Return the [x, y] coordinate for the center point of the cell that contains the specified text.  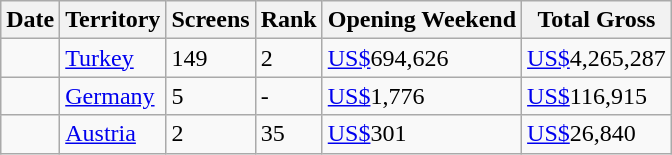
5 [210, 96]
Screens [210, 20]
Date [30, 20]
- [288, 96]
Austria [113, 134]
US$26,840 [597, 134]
Turkey [113, 58]
Total Gross [597, 20]
35 [288, 134]
US$1,776 [422, 96]
US$694,626 [422, 58]
Opening Weekend [422, 20]
Rank [288, 20]
Germany [113, 96]
US$116,915 [597, 96]
US$301 [422, 134]
Territory [113, 20]
149 [210, 58]
US$4,265,287 [597, 58]
